Output the [X, Y] coordinate of the center of the cell containing the given text.  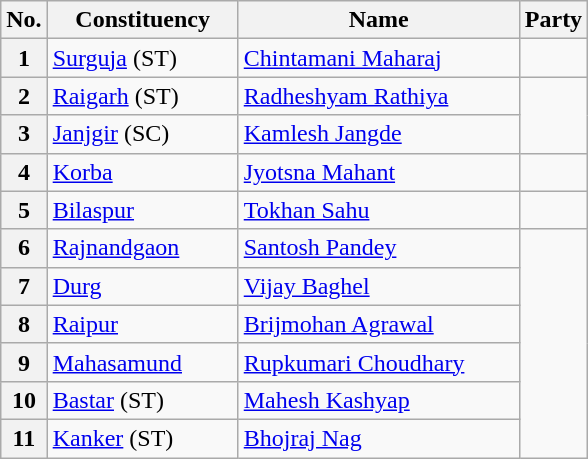
Constituency [142, 20]
Mahesh Kashyap [378, 400]
Durg [142, 286]
3 [24, 134]
Radheshyam Rathiya [378, 96]
Rajnandgaon [142, 248]
Raigarh (ST) [142, 96]
Janjgir (SC) [142, 134]
8 [24, 324]
Tokhan Sahu [378, 210]
Chintamani Maharaj [378, 58]
Mahasamund [142, 362]
Brijmohan Agrawal [378, 324]
Kanker (ST) [142, 438]
Kamlesh Jangde [378, 134]
Bastar (ST) [142, 400]
5 [24, 210]
2 [24, 96]
Santosh Pandey [378, 248]
9 [24, 362]
Vijay Baghel [378, 286]
Bhojraj Nag [378, 438]
Name [378, 20]
Bilaspur [142, 210]
11 [24, 438]
7 [24, 286]
Jyotsna Mahant [378, 172]
4 [24, 172]
Party [553, 20]
Korba [142, 172]
1 [24, 58]
10 [24, 400]
Rupkumari Choudhary [378, 362]
Raipur [142, 324]
Surguja (ST) [142, 58]
No. [24, 20]
6 [24, 248]
